Provide the (x, y) coordinate of the cell's center where the given text is located.  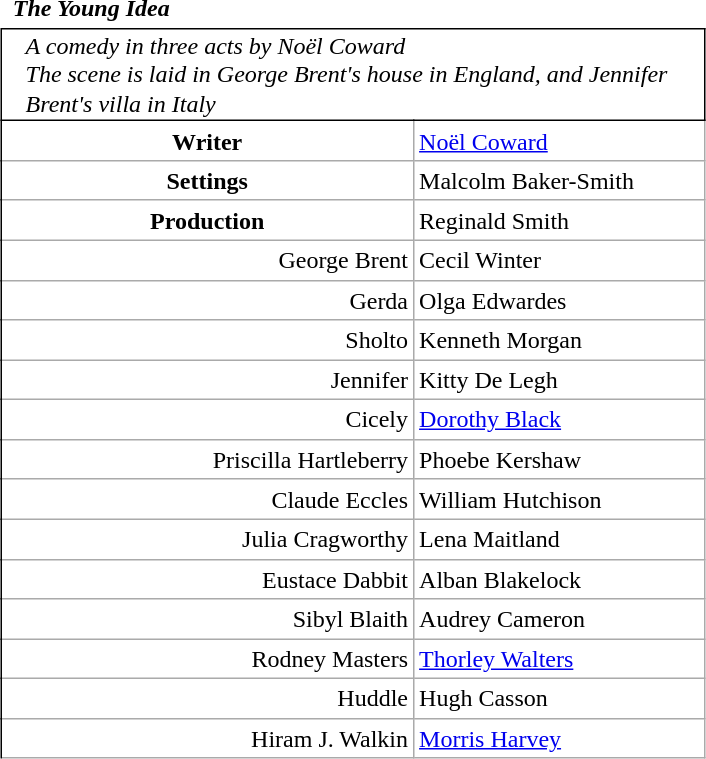
Hugh Casson (560, 699)
Thorley Walters (560, 659)
Writer (208, 141)
Phoebe Kershaw (560, 459)
Production (208, 220)
Cicely (208, 420)
Settings (208, 181)
Alban Blakelock (560, 579)
Reginald Smith (560, 220)
Claude Eccles (208, 499)
William Hutchison (560, 499)
Cecil Winter (560, 260)
Rodney Masters (208, 659)
Jennifer (208, 380)
Audrey Cameron (560, 619)
Julia Cragworthy (208, 539)
Sibyl Blaith (208, 619)
Sholto (208, 340)
Huddle (208, 699)
George Brent (208, 260)
Morris Harvey (560, 738)
Priscilla Hartleberry (208, 459)
Kitty De Legh (560, 380)
Gerda (208, 300)
A comedy in three acts by Noël CowardThe scene is laid in George Brent's house in England, and Jennifer Brent's villa in Italy (353, 74)
Dorothy Black (560, 420)
Hiram J. Walkin (208, 738)
Eustace Dabbit (208, 579)
Kenneth Morgan (560, 340)
Lena Maitland (560, 539)
Olga Edwardes (560, 300)
Malcolm Baker-Smith (560, 181)
Noël Coward (560, 141)
